Return [x, y] of the center of cell containing provided text 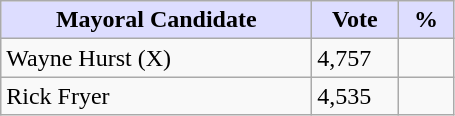
Vote [355, 20]
% [426, 20]
4,757 [355, 58]
Wayne Hurst (X) [156, 58]
Mayoral Candidate [156, 20]
Rick Fryer [156, 96]
4,535 [355, 96]
